Find where the given text appears and provide that cell's center as [x, y] coordinate. 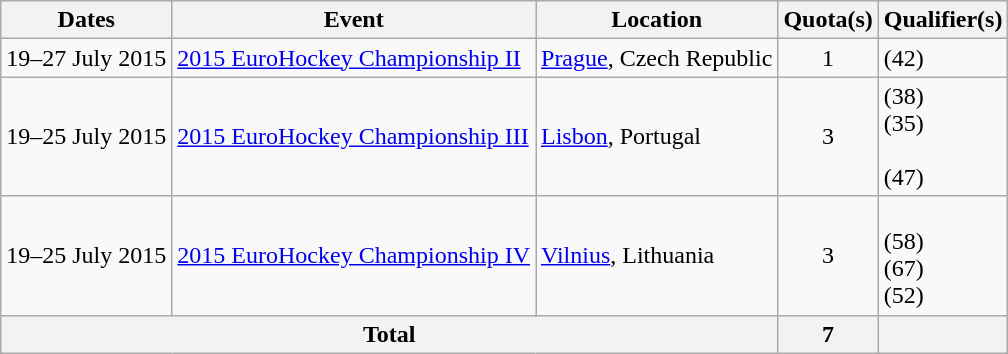
2015 EuroHockey Championship II [354, 58]
1 [828, 58]
Qualifier(s) [943, 20]
Event [354, 20]
2015 EuroHockey Championship IV [354, 256]
2015 EuroHockey Championship III [354, 136]
(38) (35) (47) [943, 136]
Lisbon, Portugal [657, 136]
19–27 July 2015 [86, 58]
Prague, Czech Republic [657, 58]
Location [657, 20]
Dates [86, 20]
(58) (67) (52) [943, 256]
(42) [943, 58]
7 [828, 334]
Total [390, 334]
Vilnius, Lithuania [657, 256]
Quota(s) [828, 20]
